Scan for the cell matching the given text and deliver its [x, y] coordinate at center. 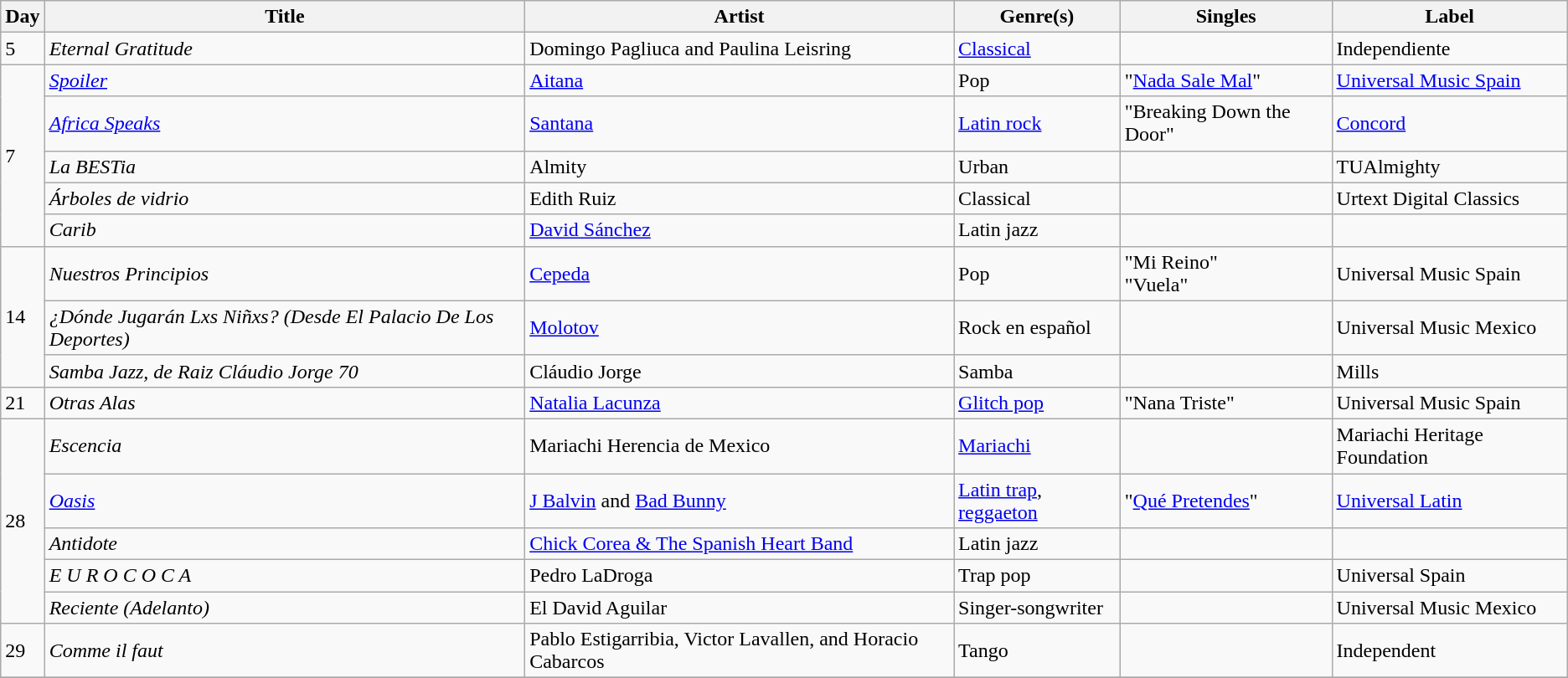
Independiente [1449, 49]
14 [23, 316]
Antidote [285, 544]
Mariachi [1037, 445]
La BESTia [285, 167]
Reciente (Adelanto) [285, 608]
Mariachi Heritage Foundation [1449, 445]
Urban [1037, 167]
Spoiler [285, 80]
Day [23, 17]
Universal Spain [1449, 576]
Cepeda [740, 273]
Chick Corea & The Spanish Heart Band [740, 544]
"Nada Sale Mal" [1226, 80]
Singles [1226, 17]
Mariachi Herencia de Mexico [740, 445]
Almity [740, 167]
Molotov [740, 328]
Mills [1449, 371]
Samba Jazz, de Raiz Cláudio Jorge 70 [285, 371]
"Mi Reino""Vuela" [1226, 273]
Concord [1449, 124]
28 [23, 521]
TUAlmighty [1449, 167]
Latin trap, reggaeton [1037, 501]
Universal Latin [1449, 501]
Urtext Digital Classics [1449, 198]
Samba [1037, 371]
Africa Speaks [285, 124]
Otras Alas [285, 403]
7 [23, 156]
David Sánchez [740, 230]
Trap pop [1037, 576]
21 [23, 403]
Escencia [285, 445]
Pedro LaDroga [740, 576]
5 [23, 49]
Artist [740, 17]
"Breaking Down the Door" [1226, 124]
"Nana Triste" [1226, 403]
Cláudio Jorge [740, 371]
Genre(s) [1037, 17]
Title [285, 17]
El David Aguilar [740, 608]
Independent [1449, 651]
Oasis [285, 501]
Glitch pop [1037, 403]
Domingo Pagliuca and Paulina Leisring [740, 49]
Tango [1037, 651]
Nuestros Principios [285, 273]
Natalia Lacunza [740, 403]
E U R O C O C A [285, 576]
Aitana [740, 80]
Latin rock [1037, 124]
Santana [740, 124]
29 [23, 651]
Label [1449, 17]
Árboles de vidrio [285, 198]
Singer-songwriter [1037, 608]
Rock en español [1037, 328]
Comme il faut [285, 651]
¿Dónde Jugarán Lxs Niñxs? (Desde El Palacio De Los Deportes) [285, 328]
Carib [285, 230]
Eternal Gratitude [285, 49]
Edith Ruiz [740, 198]
J Balvin and Bad Bunny [740, 501]
Pablo Estigarribia, Victor Lavallen, and Horacio Cabarcos [740, 651]
"Qué Pretendes" [1226, 501]
